Determine the (X, Y) coordinate at the center of the cell enclosing the given text.  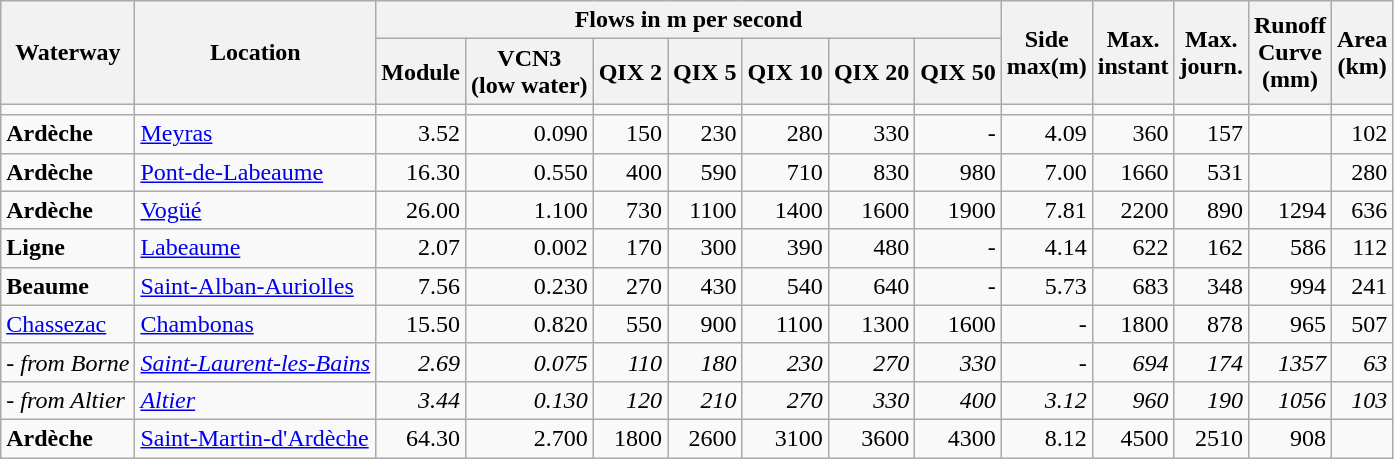
Waterway (68, 52)
Max.journ. (1211, 52)
26.00 (421, 210)
Max.instant (1133, 52)
Beaume (68, 286)
2.69 (421, 362)
174 (1211, 362)
0.002 (529, 248)
4.09 (1046, 134)
190 (1211, 400)
Location (256, 52)
550 (630, 324)
348 (1211, 286)
480 (871, 248)
63 (1362, 362)
210 (705, 400)
Meyras (256, 134)
8.12 (1046, 438)
5.73 (1046, 286)
640 (871, 286)
908 (1290, 438)
QIX 2 (630, 72)
QIX 10 (785, 72)
0.550 (529, 172)
RunoffCurve(mm) (1290, 52)
2.700 (529, 438)
390 (785, 248)
1357 (1290, 362)
Vogüé (256, 210)
2200 (1133, 210)
3100 (785, 438)
980 (958, 172)
960 (1133, 400)
7.00 (1046, 172)
0.820 (529, 324)
830 (871, 172)
3.12 (1046, 400)
694 (1133, 362)
1900 (958, 210)
2.07 (421, 248)
150 (630, 134)
994 (1290, 286)
64.30 (421, 438)
900 (705, 324)
- from Borne (68, 362)
Saint-Martin-d'Ardèche (256, 438)
16.30 (421, 172)
430 (705, 286)
0.130 (529, 400)
1660 (1133, 172)
170 (630, 248)
QIX 50 (958, 72)
3600 (871, 438)
Flows in m per second (689, 20)
965 (1290, 324)
531 (1211, 172)
120 (630, 400)
1.100 (529, 210)
3.44 (421, 400)
Saint-Alban-Auriolles (256, 286)
586 (1290, 248)
2510 (1211, 438)
Saint-Laurent-les-Bains (256, 362)
4500 (1133, 438)
3.52 (421, 134)
683 (1133, 286)
710 (785, 172)
622 (1133, 248)
Area(km) (1362, 52)
890 (1211, 210)
1400 (785, 210)
Chambonas (256, 324)
QIX 20 (871, 72)
Pont-de-Labeaume (256, 172)
300 (705, 248)
VCN3(low water) (529, 72)
1300 (871, 324)
7.81 (1046, 210)
QIX 5 (705, 72)
636 (1362, 210)
102 (1362, 134)
0.090 (529, 134)
157 (1211, 134)
241 (1362, 286)
15.50 (421, 324)
Module (421, 72)
112 (1362, 248)
1294 (1290, 210)
- from Altier (68, 400)
1056 (1290, 400)
7.56 (421, 286)
590 (705, 172)
162 (1211, 248)
103 (1362, 400)
Altier (256, 400)
730 (630, 210)
110 (630, 362)
Chassezac (68, 324)
180 (705, 362)
4.14 (1046, 248)
0.075 (529, 362)
878 (1211, 324)
Ligne (68, 248)
0.230 (529, 286)
Labeaume (256, 248)
507 (1362, 324)
4300 (958, 438)
2600 (705, 438)
360 (1133, 134)
540 (785, 286)
Sidemax(m) (1046, 52)
